Provide the (X, Y) coordinate of the cell's center where the given text is located.  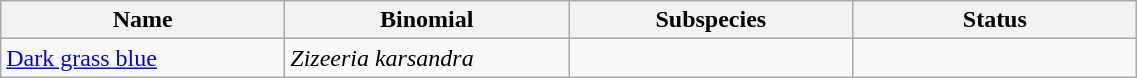
Name (143, 20)
Subspecies (711, 20)
Status (995, 20)
Binomial (427, 20)
Dark grass blue (143, 58)
Zizeeria karsandra (427, 58)
